Locate the cell with the specified text and output its [x, y] center coordinate. 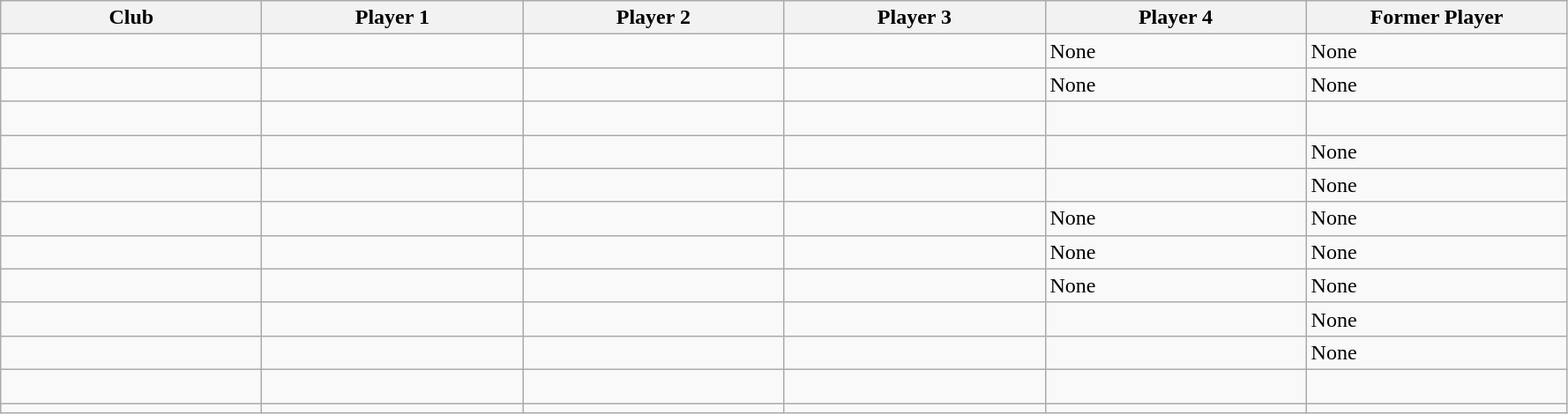
Player 4 [1176, 18]
Player 2 [653, 18]
Club [131, 18]
Player 1 [392, 18]
Former Player [1437, 18]
Player 3 [915, 18]
